Extract the [X, Y] coordinate from the center of the cell holding the provided text.  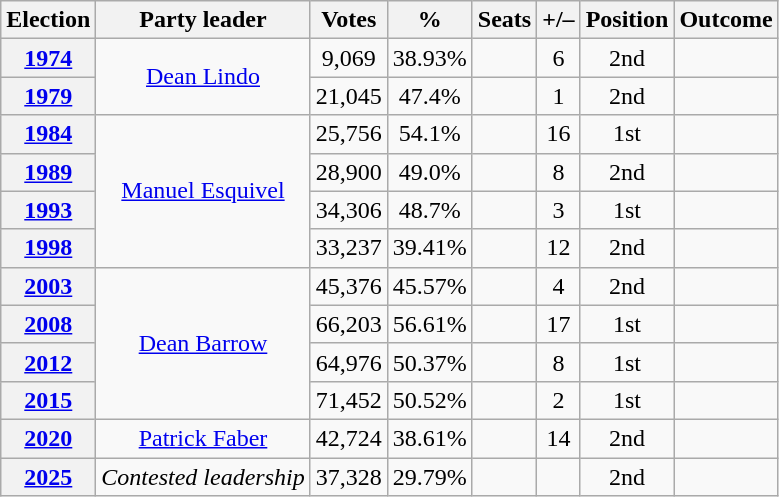
1989 [48, 172]
4 [558, 286]
1974 [48, 58]
3 [558, 210]
12 [558, 248]
2 [558, 400]
Manuel Esquivel [203, 191]
2025 [48, 477]
38.61% [430, 438]
Patrick Faber [203, 438]
1979 [48, 96]
45,376 [348, 286]
71,452 [348, 400]
Contested leadership [203, 477]
% [430, 20]
Position [627, 20]
2012 [48, 362]
16 [558, 134]
Party leader [203, 20]
2020 [48, 438]
+/– [558, 20]
66,203 [348, 324]
21,045 [348, 96]
42,724 [348, 438]
Election [48, 20]
29.79% [430, 477]
56.61% [430, 324]
37,328 [348, 477]
47.4% [430, 96]
9,069 [348, 58]
39.41% [430, 248]
2015 [48, 400]
1 [558, 96]
38.93% [430, 58]
Dean Barrow [203, 343]
45.57% [430, 286]
Dean Lindo [203, 77]
54.1% [430, 134]
48.7% [430, 210]
2008 [48, 324]
25,756 [348, 134]
64,976 [348, 362]
6 [558, 58]
49.0% [430, 172]
28,900 [348, 172]
34,306 [348, 210]
50.37% [430, 362]
2003 [48, 286]
17 [558, 324]
50.52% [430, 400]
33,237 [348, 248]
1993 [48, 210]
14 [558, 438]
Seats [504, 20]
Votes [348, 20]
1984 [48, 134]
1998 [48, 248]
Outcome [726, 20]
